Return the (x, y) coordinate for the center point of the cell that contains the specified text.  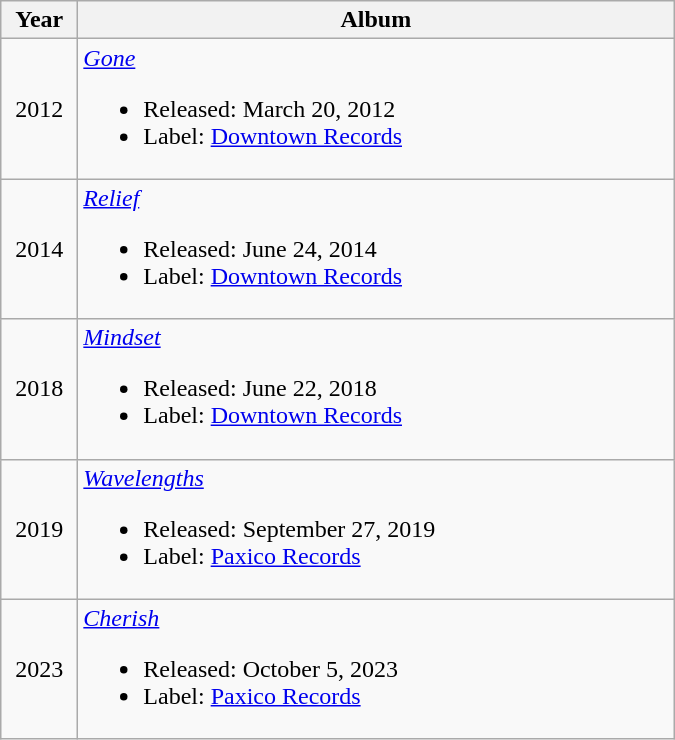
2019 (40, 529)
2014 (40, 249)
Year (40, 20)
ReliefReleased: June 24, 2014Label: Downtown Records (376, 249)
2023 (40, 669)
2018 (40, 389)
CherishReleased: October 5, 2023Label: Paxico Records (376, 669)
GoneReleased: March 20, 2012Label: Downtown Records (376, 109)
2012 (40, 109)
MindsetReleased: June 22, 2018Label: Downtown Records (376, 389)
WavelengthsReleased: September 27, 2019Label: Paxico Records (376, 529)
Album (376, 20)
